Search for the cell housing the specified text and yield its [x, y] center coordinate. 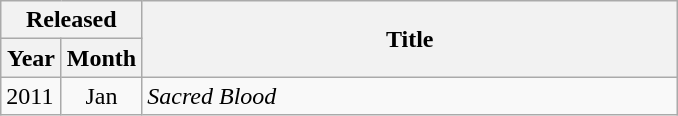
Sacred Blood [410, 96]
Jan [101, 96]
Year [32, 58]
2011 [32, 96]
Released [72, 20]
Month [101, 58]
Title [410, 39]
